From the cell containing the given text, extract its center point as [x, y] coordinate. 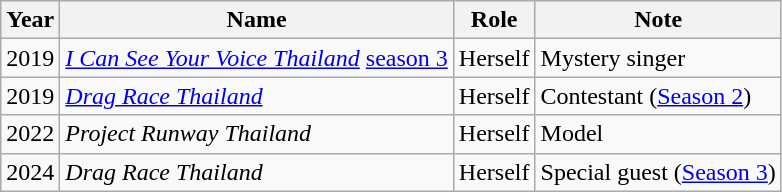
Year [30, 20]
2022 [30, 134]
Note [658, 20]
Name [256, 20]
Role [494, 20]
Contestant (Season 2) [658, 96]
2024 [30, 172]
I Can See Your Voice Thailand season 3 [256, 58]
Special guest (Season 3) [658, 172]
Project Runway Thailand [256, 134]
Mystery singer [658, 58]
Model [658, 134]
